Return (x, y) of the center of cell containing provided text 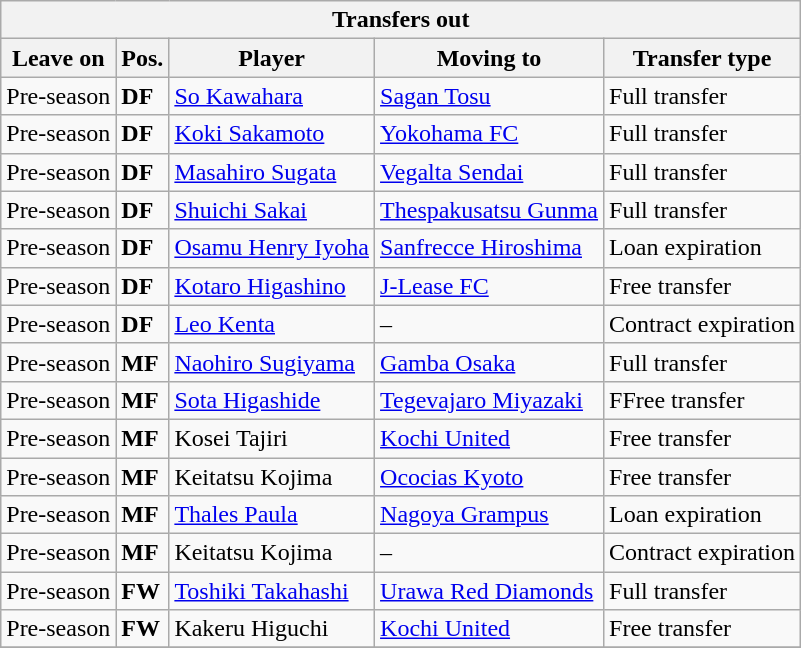
Kakeru Higuchi (272, 629)
So Kawahara (272, 96)
Sagan Tosu (490, 96)
Sanfrecce Hiroshima (490, 248)
Moving to (490, 58)
Osamu Henry Iyoha (272, 248)
Nagoya Grampus (490, 515)
Sota Higashide (272, 400)
Thales Paula (272, 515)
Kotaro Higashino (272, 286)
Gamba Osaka (490, 362)
Urawa Red Diamonds (490, 591)
Shuichi Sakai (272, 210)
Pos. (142, 58)
Vegalta Sendai (490, 172)
Yokohama FC (490, 134)
Transfers out (401, 20)
Player (272, 58)
Kosei Tajiri (272, 438)
FFree transfer (702, 400)
Leave on (58, 58)
Masahiro Sugata (272, 172)
Thespakusatsu Gunma (490, 210)
Toshiki Takahashi (272, 591)
Leo Kenta (272, 324)
Transfer type (702, 58)
Tegevajaro Miyazaki (490, 400)
J-Lease FC (490, 286)
Naohiro Sugiyama (272, 362)
Koki Sakamoto (272, 134)
Ococias Kyoto (490, 477)
